Capture the cell that displays the provided text and extract its [x, y] central coordinate. 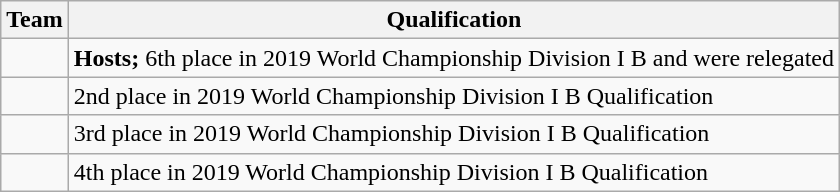
3rd place in 2019 World Championship Division I B Qualification [454, 134]
Hosts; 6th place in 2019 World Championship Division I B and were relegated [454, 58]
4th place in 2019 World Championship Division I B Qualification [454, 172]
Team [35, 20]
Qualification [454, 20]
2nd place in 2019 World Championship Division I B Qualification [454, 96]
